Scan for the cell matching the given text and deliver its (x, y) coordinate at center. 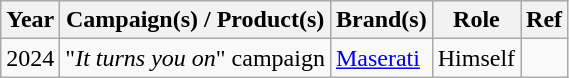
Brand(s) (381, 20)
Himself (476, 58)
Maserati (381, 58)
2024 (30, 58)
Role (476, 20)
Campaign(s) / Product(s) (196, 20)
Year (30, 20)
Ref (544, 20)
"It turns you on" campaign (196, 58)
